From the cell containing the given text, extract its center point as [X, Y] coordinate. 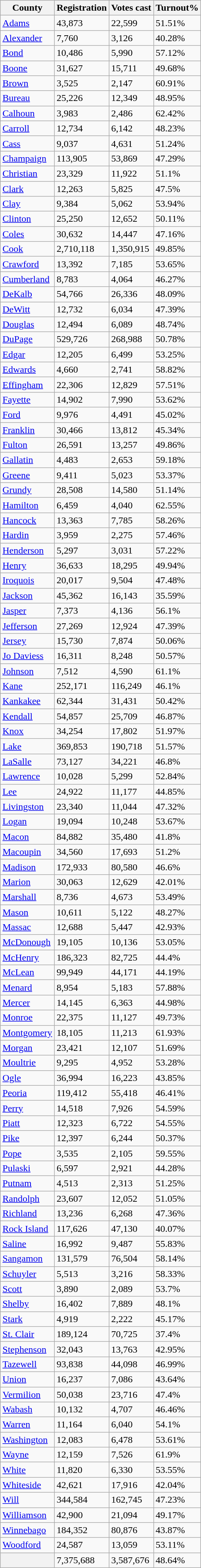
14,902 [82, 400]
49.94% [177, 565]
53.7% [177, 1289]
344,584 [82, 1500]
Winnebago [27, 1530]
16,223 [131, 1078]
48.09% [177, 294]
Carroll [27, 128]
Livingston [27, 807]
131,579 [82, 1259]
7,889 [131, 1304]
16,143 [131, 596]
49.85% [177, 249]
Pulaski [27, 1168]
53.61% [177, 1440]
23,607 [82, 1199]
5,122 [131, 912]
Kankakee [27, 701]
17,916 [131, 1485]
White [27, 1470]
Brown [27, 83]
2,710,118 [82, 249]
113,905 [82, 158]
45,362 [82, 596]
50,038 [82, 1394]
Stark [27, 1319]
62.55% [177, 505]
5,297 [82, 550]
Hardin [27, 535]
116,249 [131, 686]
11,044 [131, 807]
11,127 [131, 1018]
4,064 [131, 279]
7,086 [131, 1379]
51.2% [177, 852]
56.1% [177, 611]
53.37% [177, 475]
Vermilion [27, 1394]
49.17% [177, 1515]
Williamson [27, 1515]
76,504 [131, 1259]
6,363 [131, 1003]
4,919 [82, 1319]
17,693 [131, 852]
12,263 [82, 189]
4,590 [131, 671]
Washington [27, 1440]
47.48% [177, 580]
8,783 [82, 279]
53,869 [131, 158]
44.4% [177, 957]
54.59% [177, 1108]
47.32% [177, 807]
99,949 [82, 972]
Edwards [27, 369]
Madison [27, 867]
Henry [27, 565]
Champaign [27, 158]
2,921 [131, 1168]
18,295 [131, 565]
12,083 [82, 1440]
Ford [27, 415]
Votes cast [131, 8]
Fulton [27, 445]
51.25% [177, 1184]
186,323 [82, 957]
9,976 [82, 415]
47,130 [131, 1229]
10,611 [82, 912]
57.88% [177, 988]
2,313 [131, 1184]
34,221 [131, 761]
12,052 [131, 1199]
Registration [82, 8]
12,494 [82, 324]
4,040 [131, 505]
12,205 [82, 354]
42,621 [82, 1485]
Lee [27, 792]
70,725 [131, 1334]
12,349 [131, 98]
4,707 [131, 1410]
61.9% [177, 1455]
Schuyler [27, 1274]
44.28% [177, 1168]
119,412 [82, 1093]
7,526 [131, 1455]
7,375,688 [82, 1560]
51.57% [177, 746]
27,269 [82, 626]
24,587 [82, 1545]
47.36% [177, 1214]
55,418 [131, 1093]
53.55% [177, 1470]
30,632 [82, 234]
28,508 [82, 490]
44.19% [177, 972]
47.23% [177, 1500]
Randolph [27, 1199]
DuPage [27, 339]
44.98% [177, 1003]
1,350,915 [131, 249]
7,874 [131, 641]
Peoria [27, 1093]
5,299 [131, 776]
42.01% [177, 882]
7,760 [82, 38]
Sangamon [27, 1259]
Fayette [27, 400]
Putnam [27, 1184]
54,766 [82, 294]
12,629 [131, 882]
59.18% [177, 460]
58.26% [177, 520]
6,597 [82, 1168]
16,402 [82, 1304]
268,988 [131, 339]
48.64% [177, 1560]
5,513 [82, 1274]
172,933 [82, 867]
Greene [27, 475]
3,890 [82, 1289]
51.97% [177, 731]
24,922 [82, 792]
Lawrence [27, 776]
Effingham [27, 384]
9,295 [82, 1063]
7,373 [82, 611]
53.94% [177, 204]
20,017 [82, 580]
16,992 [82, 1244]
53.62% [177, 400]
Logan [27, 822]
Union [27, 1379]
53.65% [177, 264]
13,763 [131, 1349]
Will [27, 1500]
16,237 [82, 1379]
48.1% [177, 1304]
Turnout% [177, 8]
35,480 [131, 837]
7,512 [82, 671]
25,709 [131, 716]
10,486 [82, 53]
62.42% [177, 113]
McHenry [27, 957]
Menard [27, 988]
44,098 [131, 1364]
McDonough [27, 942]
47.16% [177, 234]
Adams [27, 23]
Ogle [27, 1078]
51.24% [177, 143]
DeWitt [27, 309]
22,599 [131, 23]
18,105 [82, 1033]
50.57% [177, 656]
12,323 [82, 1123]
Stephenson [27, 1349]
60.91% [177, 83]
Marion [27, 882]
Hancock [27, 520]
48.95% [177, 98]
57.12% [177, 53]
12,732 [82, 309]
2,105 [131, 1153]
42,900 [82, 1515]
34,254 [82, 731]
6,330 [131, 1470]
45.17% [177, 1319]
51.1% [177, 173]
6,142 [131, 128]
23,340 [82, 807]
12,734 [82, 128]
13,363 [82, 520]
11,820 [82, 1470]
4,952 [131, 1063]
19,094 [82, 822]
184,352 [82, 1530]
13,059 [131, 1545]
2,222 [131, 1319]
14,145 [82, 1003]
36,994 [82, 1078]
Pike [27, 1138]
50.06% [177, 641]
Hamilton [27, 505]
4,136 [131, 611]
529,726 [82, 339]
46.99% [177, 1364]
Perry [27, 1108]
9,487 [131, 1244]
Kendall [27, 716]
8,248 [131, 656]
Grundy [27, 490]
LaSalle [27, 761]
80,876 [131, 1530]
50.37% [177, 1138]
23,421 [82, 1048]
43.64% [177, 1379]
Clark [27, 189]
190,718 [131, 746]
Jackson [27, 596]
58.33% [177, 1274]
3,587,676 [131, 1560]
10,132 [82, 1410]
53.25% [177, 354]
2,486 [131, 113]
Warren [27, 1425]
9,037 [82, 143]
14,518 [82, 1108]
Henderson [27, 550]
Knox [27, 731]
Montgomery [27, 1033]
7,185 [131, 264]
13,812 [131, 430]
59.55% [177, 1153]
37.4% [177, 1334]
13,236 [82, 1214]
Edgar [27, 354]
61.93% [177, 1033]
9,411 [82, 475]
6,244 [131, 1138]
162,745 [131, 1500]
48.74% [177, 324]
26,591 [82, 445]
Lake [27, 746]
Christian [27, 173]
31,431 [131, 701]
25,226 [82, 98]
Coles [27, 234]
46.27% [177, 279]
Clay [27, 204]
52.84% [177, 776]
30,466 [82, 430]
2,741 [131, 369]
6,089 [131, 324]
31,627 [82, 68]
15,711 [131, 68]
Crawford [27, 264]
50.78% [177, 339]
47.5% [177, 189]
5,023 [131, 475]
8,736 [82, 897]
Bond [27, 53]
19,105 [82, 942]
54.55% [177, 1123]
4,491 [131, 415]
Cumberland [27, 279]
82,725 [131, 957]
25,250 [82, 219]
57.22% [177, 550]
12,159 [82, 1455]
55.83% [177, 1244]
3,525 [82, 83]
46.87% [177, 716]
Iroquois [27, 580]
Marshall [27, 897]
5,062 [131, 204]
12,652 [131, 219]
4,483 [82, 460]
Jo Daviess [27, 656]
11,213 [131, 1033]
Morgan [27, 1048]
4,673 [131, 897]
53.67% [177, 822]
46.6% [177, 867]
6,034 [131, 309]
4,631 [131, 143]
9,504 [131, 580]
50.42% [177, 701]
32,043 [82, 1349]
5,447 [131, 927]
6,722 [131, 1123]
Saline [27, 1244]
44.85% [177, 792]
6,268 [131, 1214]
57.46% [177, 535]
47.4% [177, 1394]
3,126 [131, 38]
48.27% [177, 912]
3,031 [131, 550]
4,660 [82, 369]
49.68% [177, 68]
13,392 [82, 264]
2,653 [131, 460]
30,063 [82, 882]
County [27, 8]
9,384 [82, 204]
51.51% [177, 23]
Piatt [27, 1123]
49.73% [177, 1018]
46.41% [177, 1093]
14,447 [131, 234]
12,107 [131, 1048]
40.28% [177, 38]
5,183 [131, 988]
Franklin [27, 430]
12,397 [82, 1138]
10,136 [131, 942]
53.28% [177, 1063]
Bureau [27, 98]
43.87% [177, 1530]
93,838 [82, 1364]
51.69% [177, 1048]
Monroe [27, 1018]
Gallatin [27, 460]
Mercer [27, 1003]
252,171 [82, 686]
43.85% [177, 1078]
Kane [27, 686]
Tazewell [27, 1364]
11,922 [131, 173]
7,926 [131, 1108]
34,560 [82, 852]
73,127 [82, 761]
54,857 [82, 716]
51.14% [177, 490]
11,177 [131, 792]
40.07% [177, 1229]
Rock Island [27, 1229]
Jasper [27, 611]
35.59% [177, 596]
22,375 [82, 1018]
41.8% [177, 837]
23,329 [82, 173]
53.11% [177, 1545]
Jefferson [27, 626]
42.93% [177, 927]
3,959 [82, 535]
42.95% [177, 1349]
50.11% [177, 219]
Jersey [27, 641]
47.29% [177, 158]
57.51% [177, 384]
369,853 [82, 746]
189,124 [82, 1334]
Douglas [27, 324]
45.02% [177, 415]
3,535 [82, 1153]
58.82% [177, 369]
Moultrie [27, 1063]
10,028 [82, 776]
Wayne [27, 1455]
46.8% [177, 761]
Boone [27, 68]
80,580 [131, 867]
53.05% [177, 942]
Macoupin [27, 852]
54.1% [177, 1425]
2,275 [131, 535]
15,730 [82, 641]
53.49% [177, 897]
51.05% [177, 1199]
36,633 [82, 565]
Alexander [27, 38]
46.1% [177, 686]
62,344 [82, 701]
2,089 [131, 1289]
Shelby [27, 1304]
46.46% [177, 1410]
12,688 [82, 927]
48.23% [177, 128]
Richland [27, 1214]
8,954 [82, 988]
44,171 [131, 972]
Scott [27, 1289]
61.1% [177, 671]
Calhoun [27, 113]
Pope [27, 1153]
42.04% [177, 1485]
7,785 [131, 520]
Massac [27, 927]
43,873 [82, 23]
10,248 [131, 822]
16,311 [82, 656]
Johnson [27, 671]
117,626 [82, 1229]
84,882 [82, 837]
DeKalb [27, 294]
45.34% [177, 430]
Whiteside [27, 1485]
3,983 [82, 113]
Woodford [27, 1545]
23,716 [131, 1394]
49.86% [177, 445]
St. Clair [27, 1334]
13,257 [131, 445]
14,580 [131, 490]
Mason [27, 912]
Cass [27, 143]
Macon [27, 837]
4,513 [82, 1184]
6,499 [131, 354]
6,478 [131, 1440]
McLean [27, 972]
12,829 [131, 384]
Cook [27, 249]
6,459 [82, 505]
Wabash [27, 1410]
3,216 [131, 1274]
5,990 [131, 53]
21,094 [131, 1515]
58.14% [177, 1259]
12,924 [131, 626]
7,990 [131, 400]
5,825 [131, 189]
Clinton [27, 219]
26,336 [131, 294]
22,306 [82, 384]
6,040 [131, 1425]
17,802 [131, 731]
11,164 [82, 1425]
2,147 [131, 83]
